Detect which cell encompasses the target text, then output its (X, Y) center coordinate. 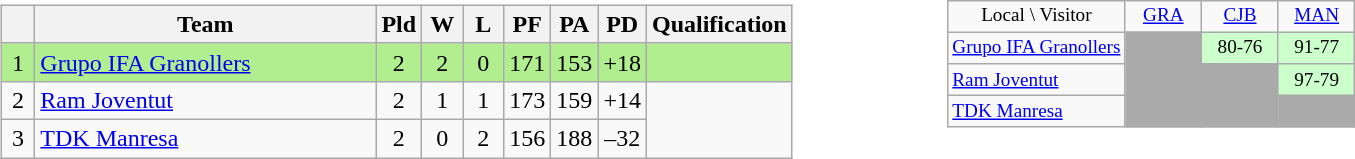
153 (574, 62)
MAN (1316, 16)
156 (528, 138)
91-77 (1316, 48)
CJB (1240, 16)
Team (206, 24)
80-76 (1240, 48)
GRA (1164, 16)
+18 (622, 62)
97-79 (1316, 80)
159 (574, 100)
171 (528, 62)
Local \ Visitor (1036, 16)
+14 (622, 100)
Qualification (719, 24)
Pld (399, 24)
PA (574, 24)
L (484, 24)
–32 (622, 138)
188 (574, 138)
W (442, 24)
PF (528, 24)
173 (528, 100)
3 (18, 138)
PD (622, 24)
